Return (X, Y) of the center of cell containing provided text 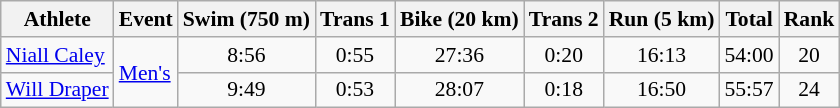
0:53 (355, 90)
Will Draper (58, 90)
24 (810, 90)
28:07 (460, 90)
16:50 (662, 90)
0:55 (355, 55)
Trans 1 (355, 19)
9:49 (246, 90)
0:18 (564, 90)
27:36 (460, 55)
Niall Caley (58, 55)
Total (748, 19)
Swim (750 m) (246, 19)
Trans 2 (564, 19)
Run (5 km) (662, 19)
54:00 (748, 55)
16:13 (662, 55)
Bike (20 km) (460, 19)
Event (146, 19)
8:56 (246, 55)
0:20 (564, 55)
55:57 (748, 90)
Men's (146, 72)
20 (810, 55)
Rank (810, 19)
Athlete (58, 19)
